Detect which cell encompasses the target text, then output its [X, Y] center coordinate. 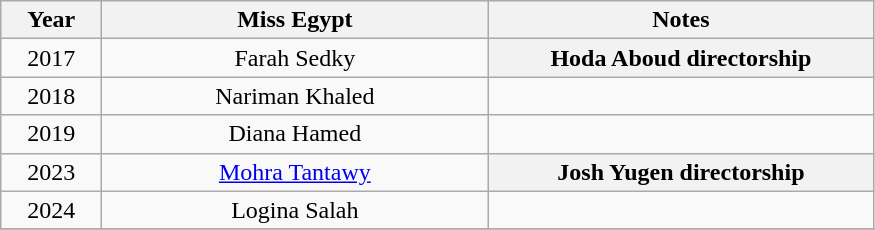
Farah Sedky [295, 58]
Notes [681, 20]
2017 [52, 58]
Diana Hamed [295, 134]
2018 [52, 96]
2023 [52, 172]
Year [52, 20]
2019 [52, 134]
Hoda Aboud directorship [681, 58]
2024 [52, 210]
Nariman Khaled [295, 96]
Logina Salah [295, 210]
Mohra Tantawy [295, 172]
Josh Yugen directorship [681, 172]
Miss Egypt [295, 20]
